Scan for the cell matching the given text and deliver its (X, Y) coordinate at center. 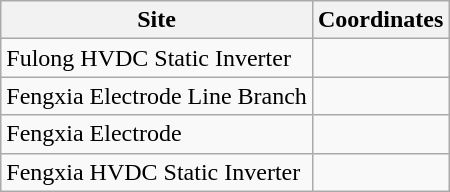
Fengxia Electrode Line Branch (157, 96)
Fulong HVDC Static Inverter (157, 58)
Fengxia HVDC Static Inverter (157, 172)
Site (157, 20)
Fengxia Electrode (157, 134)
Coordinates (380, 20)
